Locate the cell with the specified text and output its (X, Y) center coordinate. 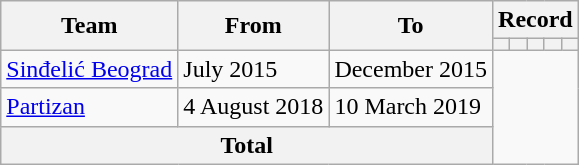
Team (90, 26)
From (254, 26)
Total (247, 145)
10 March 2019 (411, 107)
Sinđelić Beograd (90, 69)
Record (536, 20)
December 2015 (411, 69)
July 2015 (254, 69)
4 August 2018 (254, 107)
To (411, 26)
Partizan (90, 107)
